Search for the cell housing the specified text and yield its [X, Y] center coordinate. 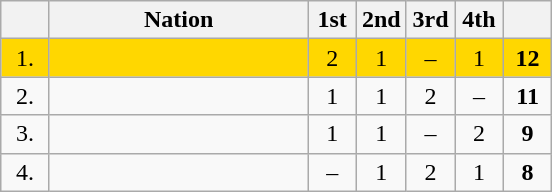
1st [332, 20]
1. [26, 58]
3rd [430, 20]
4th [480, 20]
3. [26, 134]
8 [528, 172]
12 [528, 58]
4. [26, 172]
2. [26, 96]
2nd [381, 20]
11 [528, 96]
9 [528, 134]
Nation [178, 20]
